Capture the cell that displays the provided text and extract its [x, y] central coordinate. 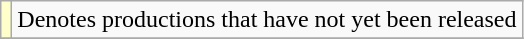
Denotes productions that have not yet been released [267, 20]
